Extract the (x, y) coordinate from the center of the cell holding the provided text.  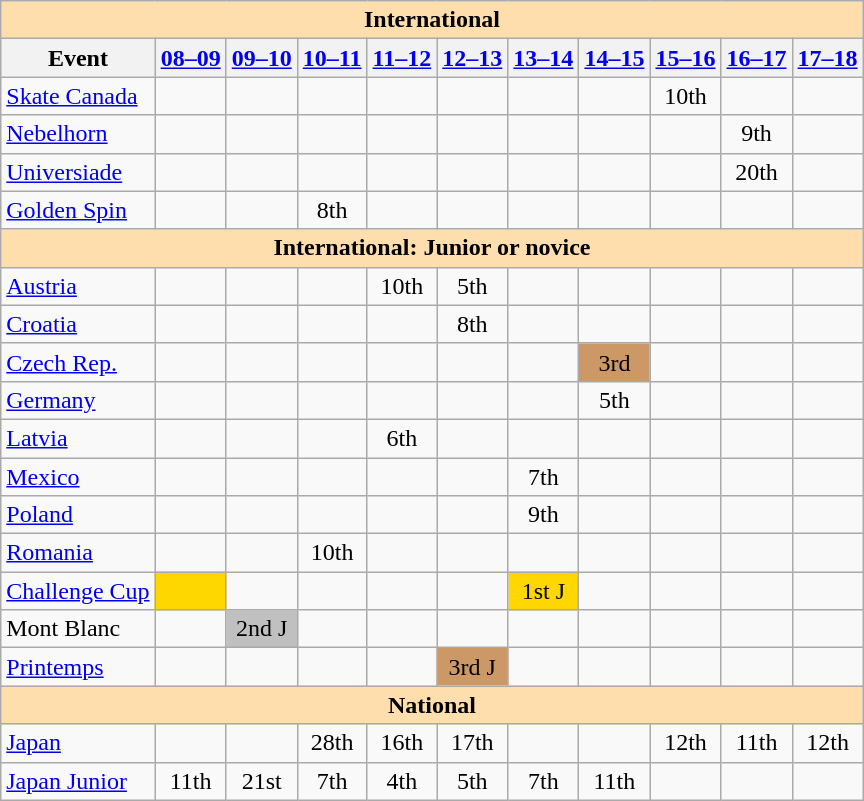
International (432, 20)
15–16 (686, 58)
11–12 (402, 58)
6th (402, 438)
17–18 (828, 58)
17th (472, 743)
2nd J (262, 629)
16th (402, 743)
10–11 (332, 58)
Event (78, 58)
21st (262, 781)
Japan Junior (78, 781)
International: Junior or novice (432, 248)
Nebelhorn (78, 134)
Austria (78, 286)
28th (332, 743)
3rd (614, 362)
Skate Canada (78, 96)
08–09 (190, 58)
Mexico (78, 477)
20th (756, 172)
Universiade (78, 172)
Latvia (78, 438)
Challenge Cup (78, 591)
Poland (78, 515)
Czech Rep. (78, 362)
12–13 (472, 58)
14–15 (614, 58)
Japan (78, 743)
Croatia (78, 324)
Romania (78, 553)
Germany (78, 400)
4th (402, 781)
3rd J (472, 667)
16–17 (756, 58)
Mont Blanc (78, 629)
Printemps (78, 667)
1st J (544, 591)
09–10 (262, 58)
13–14 (544, 58)
National (432, 705)
Golden Spin (78, 210)
